Extract the [x, y] coordinate from the center of the cell holding the provided text.  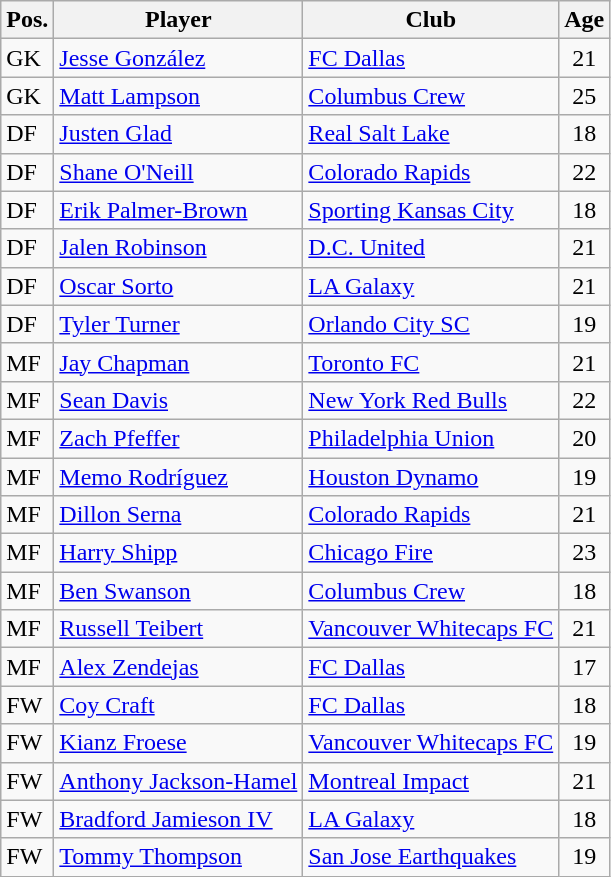
17 [584, 667]
Age [584, 20]
Chicago Fire [431, 553]
20 [584, 438]
Anthony Jackson-Hamel [178, 781]
Memo Rodríguez [178, 477]
23 [584, 553]
Justen Glad [178, 134]
Tommy Thompson [178, 857]
Oscar Sorto [178, 286]
Orlando City SC [431, 324]
Shane O'Neill [178, 172]
Toronto FC [431, 362]
Coy Craft [178, 705]
Philadelphia Union [431, 438]
Ben Swanson [178, 591]
Player [178, 20]
Matt Lampson [178, 96]
Jesse González [178, 58]
Jalen Robinson [178, 248]
Harry Shipp [178, 553]
Bradford Jamieson IV [178, 819]
25 [584, 96]
New York Red Bulls [431, 400]
Zach Pfeffer [178, 438]
Pos. [28, 20]
Kianz Froese [178, 743]
Dillon Serna [178, 515]
Houston Dynamo [431, 477]
Club [431, 20]
Alex Zendejas [178, 667]
Russell Teibert [178, 629]
Jay Chapman [178, 362]
Sporting Kansas City [431, 210]
Real Salt Lake [431, 134]
Erik Palmer-Brown [178, 210]
Montreal Impact [431, 781]
San Jose Earthquakes [431, 857]
D.C. United [431, 248]
Sean Davis [178, 400]
Tyler Turner [178, 324]
